Search for the cell housing the specified text and yield its (X, Y) center coordinate. 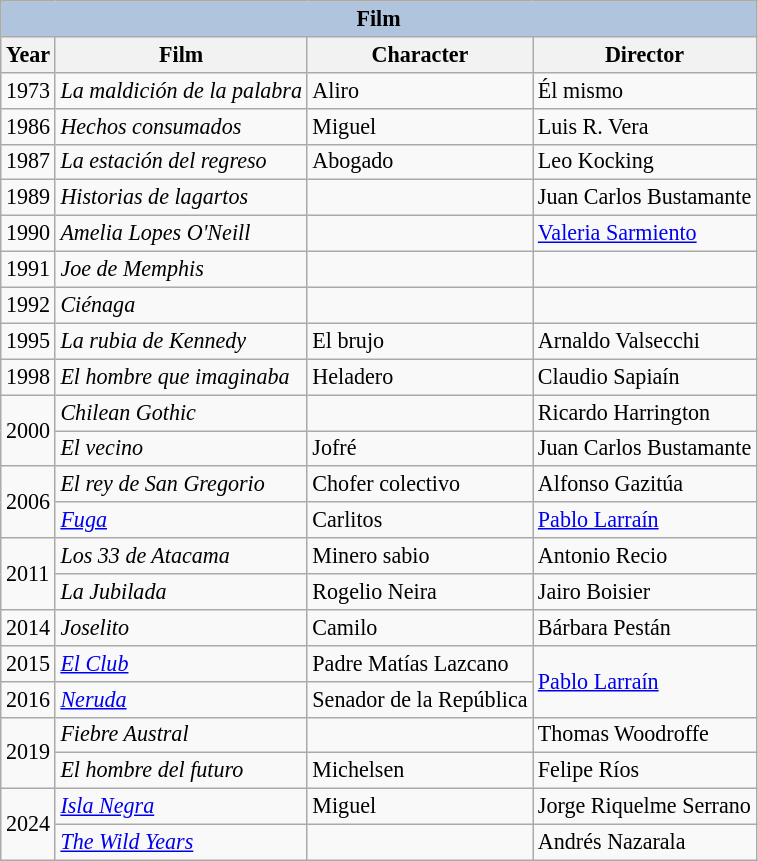
El vecino (181, 448)
Michelsen (420, 771)
Chilean Gothic (181, 412)
Character (420, 54)
Leo Kocking (645, 162)
Fuga (181, 520)
The Wild Years (181, 842)
Joe de Memphis (181, 269)
Alfonso Gazitúa (645, 484)
Ricardo Harrington (645, 412)
Claudio Sapiaín (645, 377)
Andrés Nazarala (645, 842)
Thomas Woodroffe (645, 735)
2014 (28, 627)
Joselito (181, 627)
Luis R. Vera (645, 126)
Isla Negra (181, 806)
La estación del regreso (181, 162)
La Jubilada (181, 591)
Él mismo (645, 90)
El hombre del futuro (181, 771)
El hombre que imaginaba (181, 377)
El brujo (420, 341)
1973 (28, 90)
2011 (28, 574)
2016 (28, 699)
Chofer colectivo (420, 484)
1989 (28, 198)
Hechos consumados (181, 126)
Camilo (420, 627)
Ciénaga (181, 305)
Neruda (181, 699)
1987 (28, 162)
Los 33 de Atacama (181, 556)
Senador de la República (420, 699)
Heladero (420, 377)
2006 (28, 502)
1990 (28, 233)
2000 (28, 430)
Historias de lagartos (181, 198)
Fiebre Austral (181, 735)
1998 (28, 377)
Rogelio Neira (420, 591)
Minero sabio (420, 556)
1992 (28, 305)
Padre Matías Lazcano (420, 663)
Valeria Sarmiento (645, 233)
2015 (28, 663)
Jofré (420, 448)
Felipe Ríos (645, 771)
Amelia Lopes O'Neill (181, 233)
1986 (28, 126)
Antonio Recio (645, 556)
Jorge Riquelme Serrano (645, 806)
Jairo Boisier (645, 591)
2024 (28, 824)
El Club (181, 663)
La rubia de Kennedy (181, 341)
Carlitos (420, 520)
1991 (28, 269)
El rey de San Gregorio (181, 484)
Director (645, 54)
Bárbara Pestán (645, 627)
1995 (28, 341)
Arnaldo Valsecchi (645, 341)
2019 (28, 753)
Aliro (420, 90)
La maldición de la palabra (181, 90)
Abogado (420, 162)
Year (28, 54)
